Find where the given text appears and provide that cell's center as (x, y) coordinate. 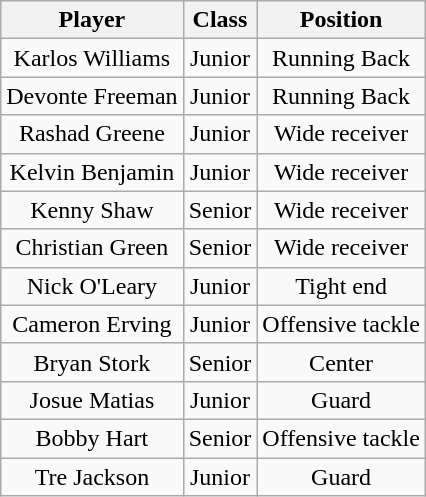
Center (342, 362)
Kelvin Benjamin (92, 172)
Kenny Shaw (92, 210)
Class (220, 20)
Position (342, 20)
Tre Jackson (92, 477)
Cameron Erving (92, 324)
Rashad Greene (92, 134)
Karlos Williams (92, 58)
Nick O'Leary (92, 286)
Josue Matias (92, 400)
Player (92, 20)
Bobby Hart (92, 438)
Tight end (342, 286)
Christian Green (92, 248)
Devonte Freeman (92, 96)
Bryan Stork (92, 362)
